Provide the (x, y) coordinate of the cell's center where the given text is located.  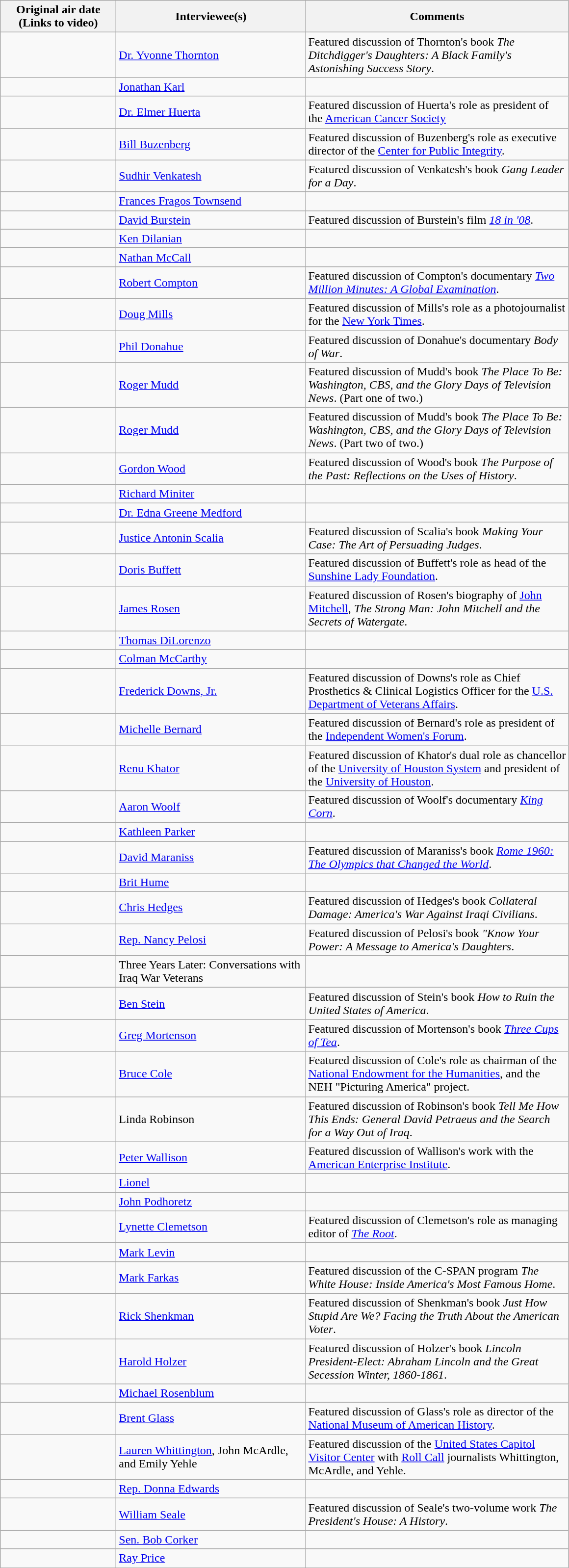
Featured discussion of Maraniss's book Rome 1960: The Olympics that Changed the World. (437, 857)
Featured discussion of Bernard's role as president of the Independent Women's Forum. (437, 729)
Frederick Downs, Jr. (211, 691)
Ken Dilanian (211, 238)
Jonathan Karl (211, 87)
Featured discussion of Pelosi's book "Know Your Power: A Message to America's Daughters. (437, 940)
Phil Donahue (211, 346)
Ben Stein (211, 1004)
David Maraniss (211, 857)
Featured discussion of Mudd's book The Place To Be: Washington, CBS, and the Glory Days of Television News. (Part two of two.) (437, 430)
David Burstein (211, 220)
Brent Glass (211, 1419)
Featured discussion of Rosen's biography of John Mitchell, The Strong Man: John Mitchell and the Secrets of Watergate. (437, 608)
Featured discussion of Mills's role as a photojournalist for the New York Times. (437, 314)
Featured discussion of Robinson's book Tell Me How This Ends: General David Petraeus and the Search for a Way Out of Iraq. (437, 1119)
Featured discussion of Seale's two-volume work The President's House: A History. (437, 1514)
Comments (437, 17)
Ray Price (211, 1558)
Chris Hedges (211, 908)
Featured discussion of Mortenson's book Three Cups of Tea. (437, 1035)
Three Years Later: Conversations with Iraq War Veterans (211, 971)
Featured discussion of Mudd's book The Place To Be: Washington, CBS, and the Glory Days of Television News. (Part one of two.) (437, 385)
Mark Farkas (211, 1278)
Featured discussion of Khator's dual role as chancellor of the University of Houston System and president of the University of Houston. (437, 768)
Robert Compton (211, 283)
Harold Holzer (211, 1361)
Gordon Wood (211, 469)
Featured discussion of Donahue's documentary Body of War. (437, 346)
Linda Robinson (211, 1119)
William Seale (211, 1514)
Brit Hume (211, 883)
Lynette Clemetson (211, 1227)
Bill Buzenberg (211, 144)
Original air date(Links to video) (58, 17)
Michael Rosenblum (211, 1393)
Dr. Edna Greene Medford (211, 513)
John Podhoretz (211, 1202)
Rep. Nancy Pelosi (211, 940)
Featured discussion of the United States Capitol Visitor Center with Roll Call journalists Whittington, McArdle, and Yehle. (437, 1457)
Featured discussion of Thornton's book The Ditchdigger's Daughters: A Black Family's Astonishing Success Story. (437, 55)
Thomas DiLorenzo (211, 640)
Interviewee(s) (211, 17)
Richard Miniter (211, 494)
Colman McCarthy (211, 659)
Lauren Whittington, John McArdle, and Emily Yehle (211, 1457)
Featured discussion of Venkatesh's book Gang Leader for a Day. (437, 176)
Featured discussion of Burstein's film 18 in '08. (437, 220)
Featured discussion of Cole's role as chairman of the National Endowment for the Humanities, and the NEH "Picturing America" project. (437, 1074)
Featured discussion of Stein's book How to Ruin the United States of America. (437, 1004)
Doris Buffett (211, 570)
Featured discussion of Downs's role as Chief Prosthetics & Clinical Logistics Officer for the U.S. Department of Veterans Affairs. (437, 691)
Featured discussion of Woolf's documentary King Corn. (437, 807)
Dr. Yvonne Thornton (211, 55)
Aaron Woolf (211, 807)
Featured discussion of Compton's documentary Two Million Minutes: A Global Examination. (437, 283)
Featured discussion of Glass's role as director of the National Museum of American History. (437, 1419)
Bruce Cole (211, 1074)
Featured discussion of Buzenberg's role as executive director of the Center for Public Integrity. (437, 144)
Peter Wallison (211, 1158)
Rep. Donna Edwards (211, 1489)
Mark Levin (211, 1252)
Justice Antonin Scalia (211, 538)
Featured discussion of the C-SPAN program The White House: Inside America's Most Famous Home. (437, 1278)
Doug Mills (211, 314)
Featured discussion of Scalia's book Making Your Case: The Art of Persuading Judges. (437, 538)
Rick Shenkman (211, 1316)
Frances Fragos Townsend (211, 201)
Dr. Elmer Huerta (211, 112)
Featured discussion of Shenkman's book Just How Stupid Are We? Facing the Truth About the American Voter. (437, 1316)
Greg Mortenson (211, 1035)
Renu Khator (211, 768)
Featured discussion of Buffett's role as head of the Sunshine Lady Foundation. (437, 570)
Featured discussion of Huerta's role as president of the American Cancer Society (437, 112)
Nathan McCall (211, 257)
Featured discussion of Hedges's book Collateral Damage: America's War Against Iraqi Civilians. (437, 908)
Sen. Bob Corker (211, 1540)
Sudhir Venkatesh (211, 176)
Kathleen Parker (211, 832)
Featured discussion of Clemetson's role as managing editor of The Root. (437, 1227)
Featured discussion of Holzer's book Lincoln President-Elect: Abraham Lincoln and the Great Secession Winter, 1860-1861. (437, 1361)
Featured discussion of Wallison's work with the American Enterprise Institute. (437, 1158)
Lionel (211, 1183)
Michelle Bernard (211, 729)
Featured discussion of Wood's book The Purpose of the Past: Reflections on the Uses of History. (437, 469)
James Rosen (211, 608)
